Capture the cell that displays the provided text and extract its (X, Y) central coordinate. 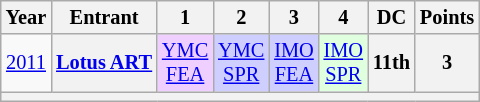
YMCSPR (241, 63)
11th (392, 63)
4 (344, 17)
IMOSPR (344, 63)
YMCFEA (185, 63)
Year (26, 17)
Lotus ART (104, 63)
Entrant (104, 17)
2011 (26, 63)
2 (241, 17)
IMOFEA (294, 63)
1 (185, 17)
DC (392, 17)
Points (447, 17)
